From the cell containing the given text, extract its center point as (X, Y) coordinate. 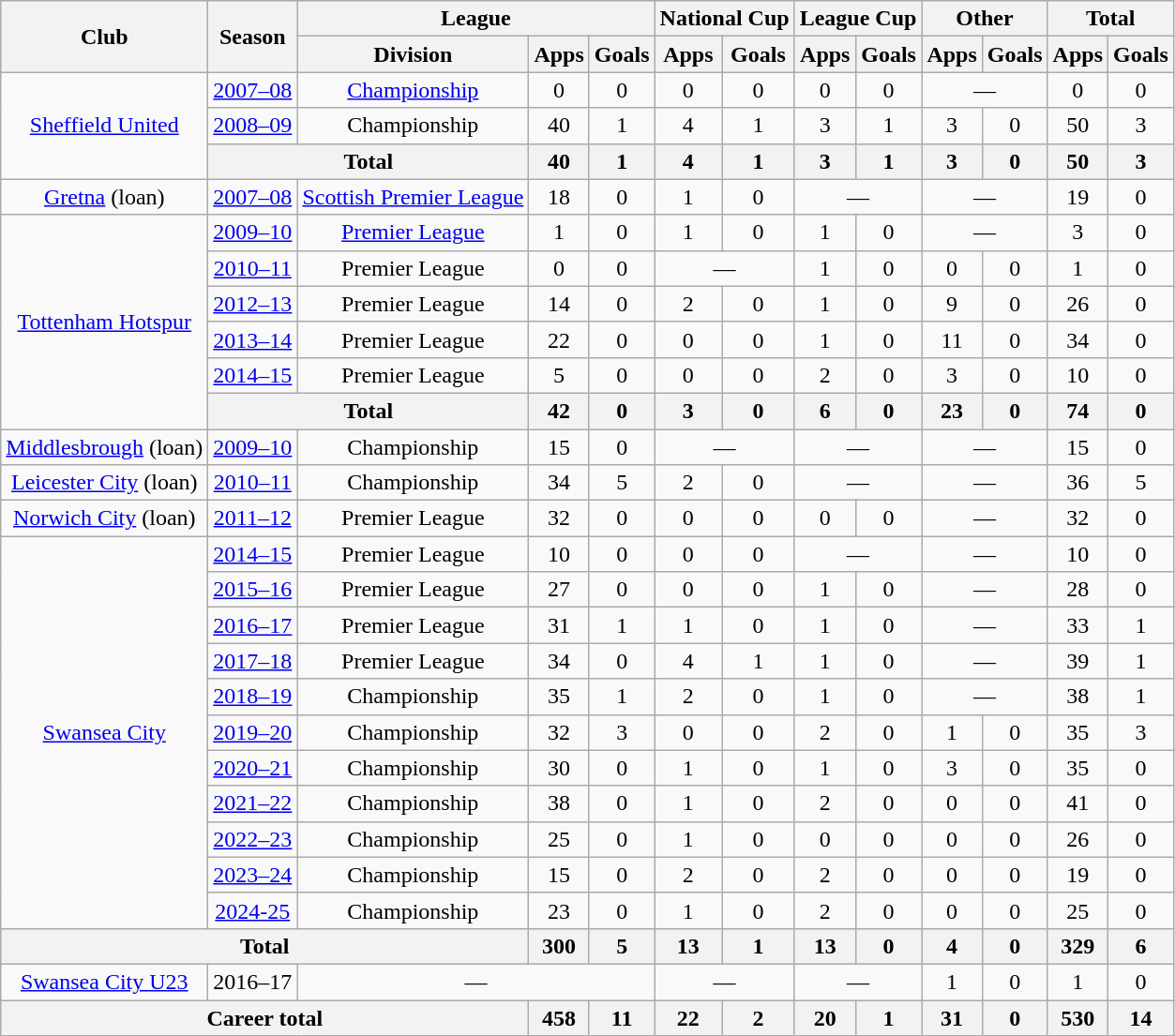
300 (559, 946)
41 (1077, 803)
Middlesbrough (loan) (105, 447)
2022–23 (253, 839)
Division (413, 54)
9 (952, 304)
Gretna (loan) (105, 197)
National Cup (724, 19)
Sheffield United (105, 126)
2013–14 (253, 339)
Club (105, 37)
2023–24 (253, 875)
League Cup (858, 19)
League (476, 19)
2020–21 (253, 768)
2019–20 (253, 732)
27 (559, 590)
2021–22 (253, 803)
Career total (264, 1017)
28 (1077, 590)
36 (1077, 483)
Leicester City (loan) (105, 483)
2015–16 (253, 590)
74 (1077, 411)
Season (253, 37)
2024-25 (253, 910)
Scottish Premier League (413, 197)
30 (559, 768)
2012–13 (253, 304)
39 (1077, 661)
2018–19 (253, 697)
Swansea City U23 (105, 982)
20 (825, 1017)
2008–09 (253, 126)
Norwich City (loan) (105, 518)
329 (1077, 946)
33 (1077, 625)
42 (559, 411)
Tottenham Hotspur (105, 322)
2017–18 (253, 661)
18 (559, 197)
Swansea City (105, 733)
530 (1077, 1017)
2011–12 (253, 518)
458 (559, 1017)
Other (985, 19)
